Capture the cell that displays the provided text and extract its [X, Y] central coordinate. 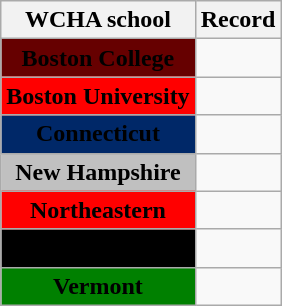
Boston College [98, 58]
New Hampshire [98, 172]
WCHA school [98, 20]
Vermont [98, 286]
Boston University [98, 96]
Record [238, 20]
Northeastern [98, 210]
Providence [98, 248]
Connecticut [98, 134]
